Return [X, Y] of the center of cell containing provided text 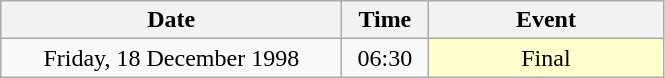
Event [546, 20]
Time [385, 20]
06:30 [385, 58]
Friday, 18 December 1998 [172, 58]
Final [546, 58]
Date [172, 20]
